Scan for the cell matching the given text and deliver its (X, Y) coordinate at center. 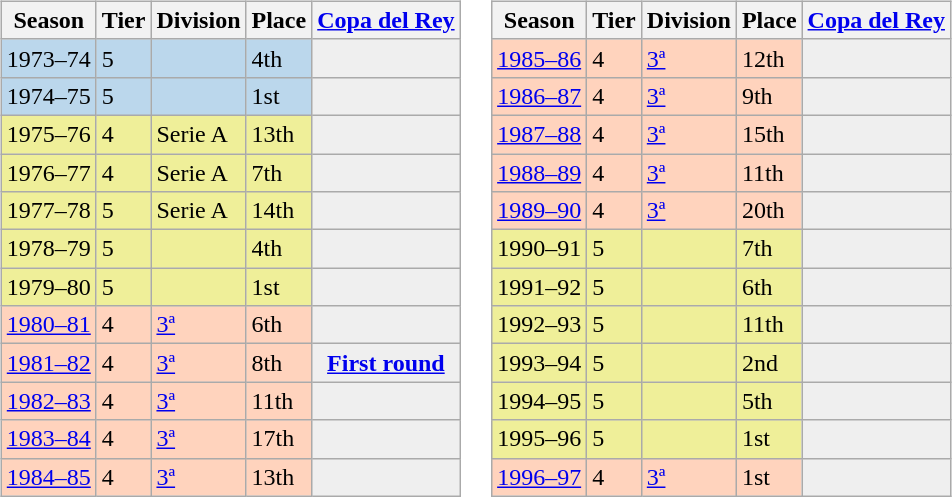
8th (279, 363)
1981–82 (48, 363)
1977–78 (48, 211)
1983–84 (48, 439)
1990–91 (540, 249)
1991–92 (540, 287)
1978–79 (48, 249)
First round (386, 363)
2nd (769, 363)
1984–85 (48, 477)
1989–90 (540, 211)
1988–89 (540, 173)
1995–96 (540, 439)
1987–88 (540, 134)
5th (769, 401)
1992–93 (540, 325)
1975–76 (48, 134)
1993–94 (540, 363)
1979–80 (48, 287)
1986–87 (540, 96)
1976–77 (48, 173)
14th (279, 211)
1973–74 (48, 58)
1994–95 (540, 401)
15th (769, 134)
12th (769, 58)
20th (769, 211)
1974–75 (48, 96)
1980–81 (48, 325)
9th (769, 96)
1996–97 (540, 477)
17th (279, 439)
1985–86 (540, 58)
1982–83 (48, 401)
